Determine the (x, y) coordinate at the center of the cell enclosing the given text.  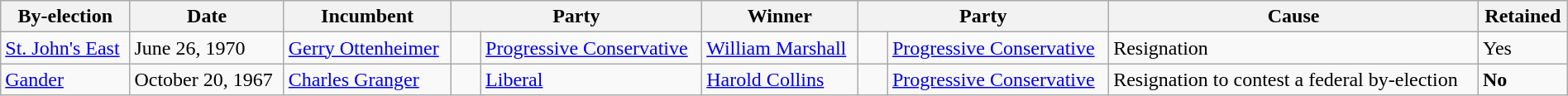
Incumbent (367, 17)
Cause (1293, 17)
Liberal (592, 79)
Resignation (1293, 48)
Resignation to contest a federal by-election (1293, 79)
No (1523, 79)
By-election (65, 17)
Winner (780, 17)
June 26, 1970 (207, 48)
Charles Granger (367, 79)
Date (207, 17)
Harold Collins (780, 79)
William Marshall (780, 48)
Gerry Ottenheimer (367, 48)
Gander (65, 79)
Retained (1523, 17)
October 20, 1967 (207, 79)
St. John's East (65, 48)
Yes (1523, 48)
